Provide the [x, y] coordinate of the cell's center where the given text is located.  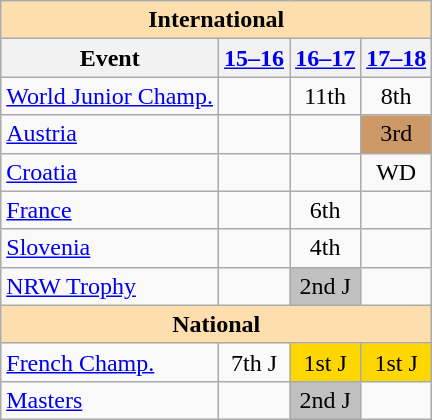
Masters [110, 400]
Slovenia [110, 248]
11th [326, 96]
16–17 [326, 58]
6th [326, 210]
French Champ. [110, 362]
Event [110, 58]
France [110, 210]
4th [326, 248]
WD [396, 172]
Austria [110, 134]
NRW Trophy [110, 286]
National [216, 324]
7th J [254, 362]
15–16 [254, 58]
World Junior Champ. [110, 96]
3rd [396, 134]
8th [396, 96]
International [216, 20]
17–18 [396, 58]
Croatia [110, 172]
